Detect which cell encompasses the target text, then output its [X, Y] center coordinate. 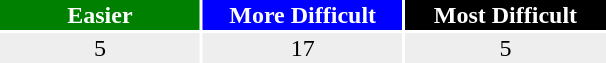
Easier [100, 15]
More Difficult [303, 15]
17 [303, 48]
Most Difficult [506, 15]
